Output the (X, Y) coordinate of the center of the cell containing the given text.  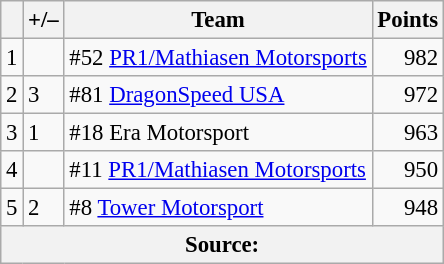
#52 PR1/Mathiasen Motorsports (218, 58)
5 (12, 208)
972 (408, 95)
Points (408, 20)
948 (408, 208)
#11 PR1/Mathiasen Motorsports (218, 170)
#8 Tower Motorsport (218, 208)
963 (408, 133)
+/– (44, 20)
950 (408, 170)
Team (218, 20)
Source: (222, 245)
982 (408, 58)
#81 DragonSpeed USA (218, 95)
#18 Era Motorsport (218, 133)
4 (12, 170)
